Locate the cell with the specified text and output its (x, y) center coordinate. 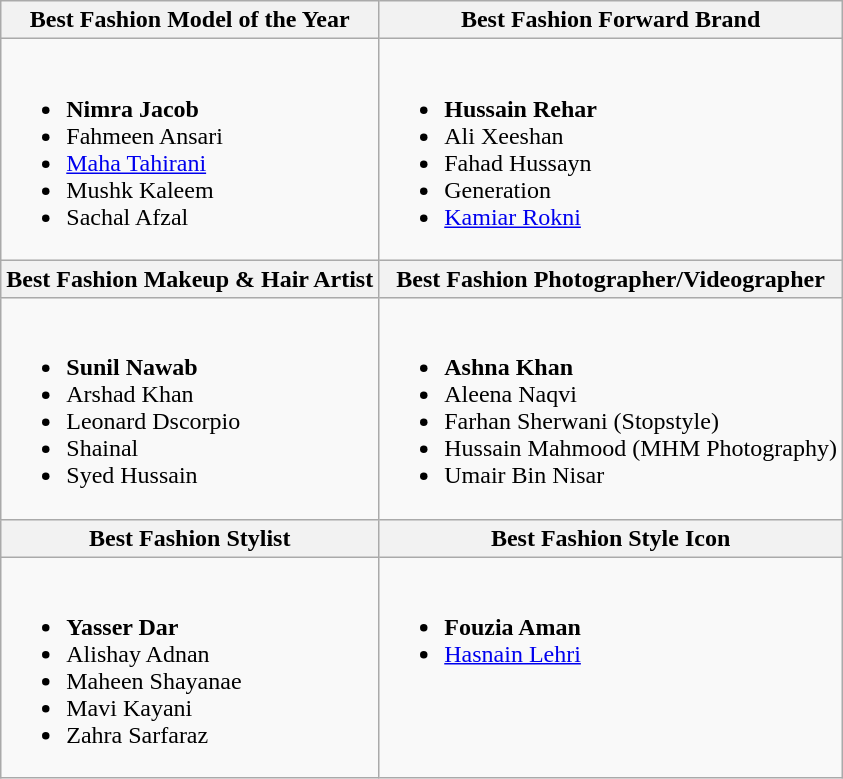
Best Fashion Forward Brand (611, 20)
Best Fashion Style Icon (611, 538)
Fouzia AmanHasnain Lehri (611, 668)
Best Fashion Stylist (190, 538)
Hussain ReharAli XeeshanFahad HussaynGenerationKamiar Rokni (611, 150)
Yasser DarAlishay AdnanMaheen ShayanaeMavi KayaniZahra Sarfaraz (190, 668)
Best Fashion Photographer/Videographer (611, 279)
Best Fashion Makeup & Hair Artist (190, 279)
Nimra JacobFahmeen AnsariMaha TahiraniMushk KaleemSachal Afzal (190, 150)
Ashna KhanAleena NaqviFarhan Sherwani (Stopstyle)Hussain Mahmood (MHM Photography)Umair Bin Nisar (611, 408)
Best Fashion Model of the Year (190, 20)
Sunil NawabArshad KhanLeonard DscorpioShainalSyed Hussain (190, 408)
